Scan for the cell matching the given text and deliver its [x, y] coordinate at center. 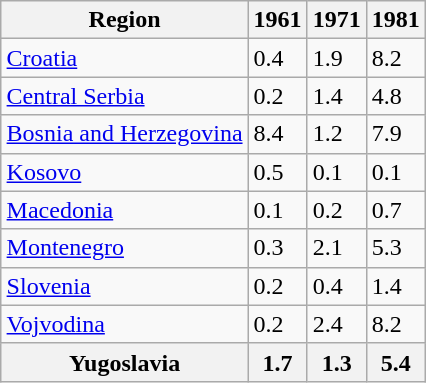
2.4 [336, 324]
2.1 [336, 248]
Kosovo [124, 172]
1.2 [336, 134]
1961 [278, 20]
1.7 [278, 362]
Region [124, 20]
Vojvodina [124, 324]
Bosnia and Herzegovina [124, 134]
4.8 [396, 96]
Montenegro [124, 248]
1981 [396, 20]
1.3 [336, 362]
Central Serbia [124, 96]
5.4 [396, 362]
8.4 [278, 134]
Yugoslavia [124, 362]
0.3 [278, 248]
5.3 [396, 248]
Slovenia [124, 286]
1.9 [336, 58]
7.9 [396, 134]
0.7 [396, 210]
Croatia [124, 58]
Macedonia [124, 210]
0.5 [278, 172]
1971 [336, 20]
